Provide the (X, Y) coordinate of the cell's center where the given text is located.  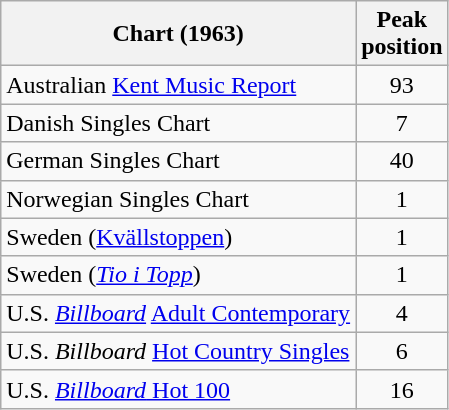
Chart (1963) (178, 34)
6 (402, 351)
U.S. Billboard Hot Country Singles (178, 351)
40 (402, 161)
Peakposition (402, 34)
93 (402, 85)
U.S. Billboard Adult Contemporary (178, 313)
16 (402, 389)
4 (402, 313)
Norwegian Singles Chart (178, 199)
7 (402, 123)
Australian Kent Music Report (178, 85)
Danish Singles Chart (178, 123)
U.S. Billboard Hot 100 (178, 389)
Sweden (Tio i Topp) (178, 275)
German Singles Chart (178, 161)
Sweden (Kvällstoppen) (178, 237)
